Determine the [X, Y] coordinate at the center of the cell enclosing the given text.  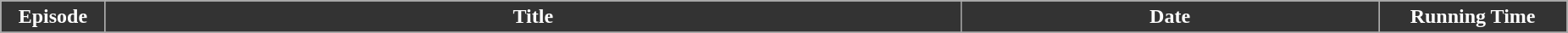
Date [1171, 17]
Title [534, 17]
Episode [53, 17]
Running Time [1473, 17]
